Pinpoint the cell where the given text exists, returning its [x, y] midpoint coordinate. 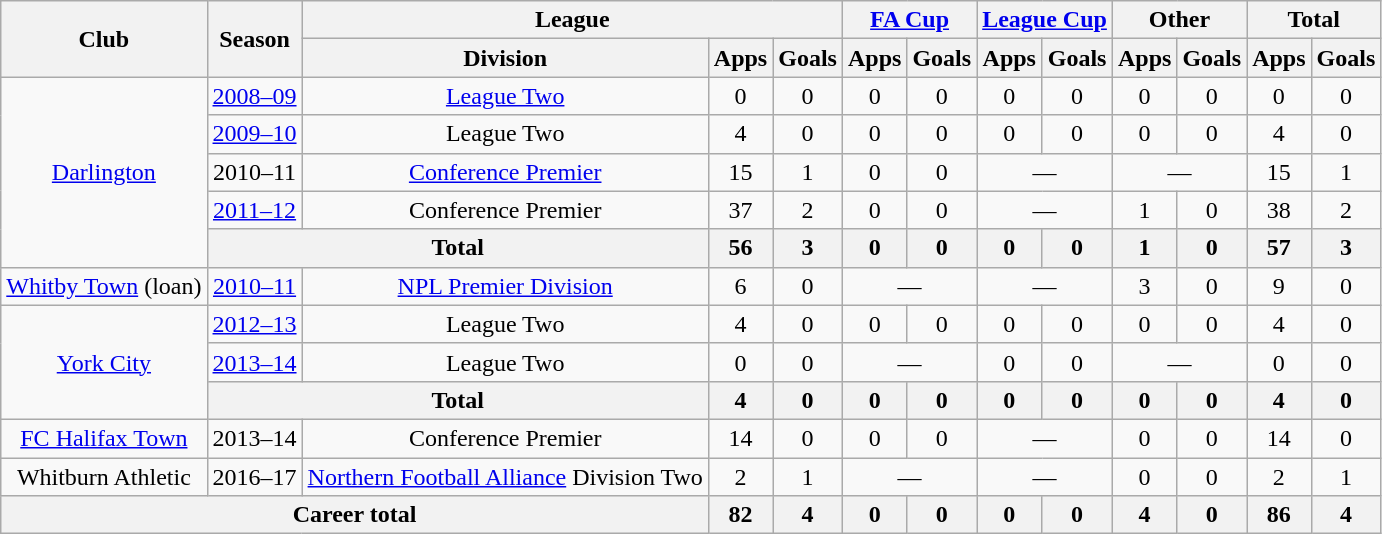
Career total [355, 515]
Division [505, 58]
Other [1179, 20]
6 [740, 286]
Club [104, 39]
FC Halifax Town [104, 438]
86 [1279, 515]
57 [1279, 248]
League Cup [1045, 20]
2009–10 [254, 134]
Darlington [104, 172]
FA Cup [909, 20]
Whitby Town (loan) [104, 286]
NPL Premier Division [505, 286]
82 [740, 515]
League [572, 20]
37 [740, 210]
2008–09 [254, 96]
2011–12 [254, 210]
56 [740, 248]
Whitburn Athletic [104, 477]
2012–13 [254, 324]
York City [104, 362]
38 [1279, 210]
9 [1279, 286]
Season [254, 39]
2016–17 [254, 477]
Northern Football Alliance Division Two [505, 477]
